From the cell containing the given text, extract its center point as (x, y) coordinate. 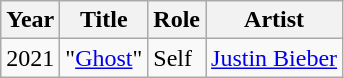
Title (104, 20)
Year (30, 20)
"Ghost" (104, 58)
Artist (274, 20)
2021 (30, 58)
Role (177, 20)
Justin Bieber (274, 58)
Self (177, 58)
